Identify which cell holds the provided text, then report its (x, y) central coordinate. 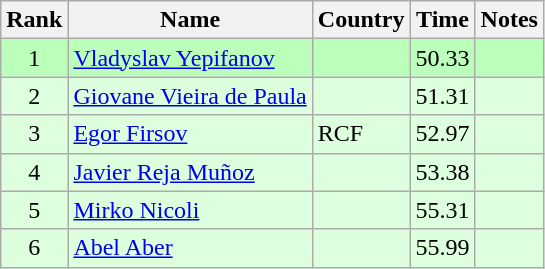
Notes (509, 20)
Time (442, 20)
Rank (34, 20)
1 (34, 58)
Country (361, 20)
2 (34, 96)
53.38 (442, 172)
Abel Aber (190, 248)
6 (34, 248)
Vladyslav Yepifanov (190, 58)
RCF (361, 134)
55.99 (442, 248)
55.31 (442, 210)
4 (34, 172)
50.33 (442, 58)
Name (190, 20)
Egor Firsov (190, 134)
52.97 (442, 134)
3 (34, 134)
51.31 (442, 96)
Mirko Nicoli (190, 210)
Javier Reja Muñoz (190, 172)
5 (34, 210)
Giovane Vieira de Paula (190, 96)
